Extract the [x, y] coordinate from the center of the cell holding the provided text.  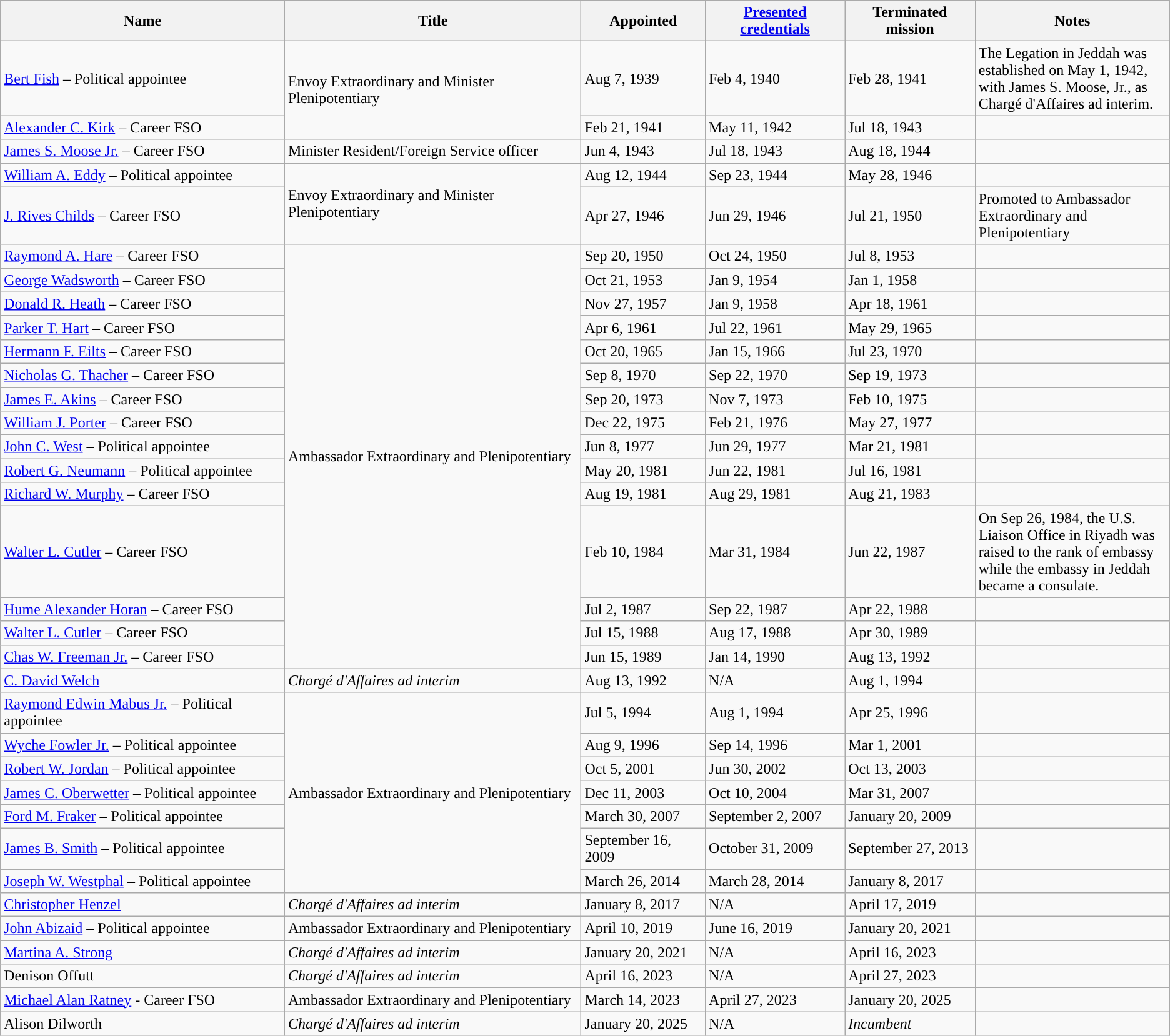
Aug 18, 1944 [910, 151]
Jan 15, 1966 [775, 351]
Chas W. Freeman Jr. – Career FSO [142, 657]
Promoted to Ambassador Extraordinary and Plenipotentiary [1072, 216]
September 16, 2009 [644, 849]
Appointed [644, 21]
Jun 29, 1977 [775, 447]
Jun 4, 1943 [644, 151]
Jun 15, 1989 [644, 657]
Michael Alan Ratney - Career FSO [142, 1000]
Hume Alexander Horan – Career FSO [142, 609]
Feb 4, 1940 [775, 79]
Aug 17, 1988 [775, 633]
Sep 23, 1944 [775, 175]
Oct 24, 1950 [775, 256]
May 20, 1981 [644, 471]
May 11, 1942 [775, 127]
Sep 14, 1996 [775, 745]
J. Rives Childs – Career FSO [142, 216]
Jul 15, 1988 [644, 633]
Incumbent [910, 1024]
Aug 9, 1996 [644, 745]
Wyche Fowler Jr. – Political appointee [142, 745]
Apr 27, 1946 [644, 216]
Jul 21, 1950 [910, 216]
Nov 7, 1973 [775, 399]
Dec 11, 2003 [644, 792]
Dec 22, 1975 [644, 423]
James C. Oberwetter – Political appointee [142, 792]
Feb 21, 1941 [644, 127]
The Legation in Jeddah was established on May 1, 1942, with James S. Moose, Jr., as Chargé d'Affaires ad interim. [1072, 79]
Sep 22, 1987 [775, 609]
Feb 21, 1976 [775, 423]
May 28, 1946 [910, 175]
October 31, 2009 [775, 849]
John C. West – Political appointee [142, 447]
Notes [1072, 21]
Hermann F. Eilts – Career FSO [142, 351]
April 17, 2019 [910, 905]
Oct 10, 2004 [775, 792]
Sep 22, 1970 [775, 375]
Joseph W. Westphal – Political appointee [142, 880]
Mar 31, 1984 [775, 552]
Mar 21, 1981 [910, 447]
Minister Resident/Foreign Service officer [432, 151]
Parker T. Hart – Career FSO [142, 327]
May 27, 1977 [910, 423]
Alison Dilworth [142, 1024]
Jun 22, 1981 [775, 471]
Denison Offutt [142, 976]
Robert G. Neumann – Political appointee [142, 471]
Feb 28, 1941 [910, 79]
Jun 30, 2002 [775, 769]
Martina A. Strong [142, 952]
On Sep 26, 1984, the U.S. Liaison Office in Riyadh was raised to the rank of embassy while the embassy in Jeddah became a consulate. [1072, 552]
March 26, 2014 [644, 880]
George Wadsworth – Career FSO [142, 280]
Apr 25, 1996 [910, 712]
Raymond Edwin Mabus Jr. – Political appointee [142, 712]
Jan 9, 1954 [775, 280]
Nicholas G. Thacher – Career FSO [142, 375]
C. David Welch [142, 680]
Oct 20, 1965 [644, 351]
April 10, 2019 [644, 929]
January 20, 2009 [910, 816]
Jul 5, 1994 [644, 712]
Jun 22, 1987 [910, 552]
Donald R. Heath – Career FSO [142, 304]
Jan 1, 1958 [910, 280]
Oct 21, 1953 [644, 280]
Jun 29, 1946 [775, 216]
May 29, 1965 [910, 327]
Ford M. Fraker – Political appointee [142, 816]
Nov 27, 1957 [644, 304]
Sep 20, 1950 [644, 256]
Feb 10, 1975 [910, 399]
Mar 31, 2007 [910, 792]
Christopher Henzel [142, 905]
James E. Akins – Career FSO [142, 399]
Apr 18, 1961 [910, 304]
Jan 9, 1958 [775, 304]
March 30, 2007 [644, 816]
Aug 19, 1981 [644, 494]
Aug 21, 1983 [910, 494]
Feb 10, 1984 [644, 552]
Title [432, 21]
Name [142, 21]
Richard W. Murphy – Career FSO [142, 494]
Jul 23, 1970 [910, 351]
March 28, 2014 [775, 880]
Bert Fish – Political appointee [142, 79]
Mar 1, 2001 [910, 745]
Jan 14, 1990 [775, 657]
Apr 6, 1961 [644, 327]
Sep 20, 1973 [644, 399]
Jul 22, 1961 [775, 327]
James S. Moose Jr. – Career FSO [142, 151]
Jul 16, 1981 [910, 471]
Robert W. Jordan – Political appointee [142, 769]
Jul 8, 1953 [910, 256]
John Abizaid – Political appointee [142, 929]
Oct 13, 2003 [910, 769]
September 2, 2007 [775, 816]
William A. Eddy – Political appointee [142, 175]
Raymond A. Hare – Career FSO [142, 256]
Aug 7, 1939 [644, 79]
Oct 5, 2001 [644, 769]
Aug 12, 1944 [644, 175]
Sep 8, 1970 [644, 375]
James B. Smith – Political appointee [142, 849]
Aug 29, 1981 [775, 494]
Apr 22, 1988 [910, 609]
Sep 19, 1973 [910, 375]
Presented credentials [775, 21]
Alexander C. Kirk – Career FSO [142, 127]
William J. Porter – Career FSO [142, 423]
Jul 2, 1987 [644, 609]
Jun 8, 1977 [644, 447]
September 27, 2013 [910, 849]
June 16, 2019 [775, 929]
Terminated mission [910, 21]
Apr 30, 1989 [910, 633]
March 14, 2023 [644, 1000]
